Scan for the cell matching the given text and deliver its (X, Y) coordinate at center. 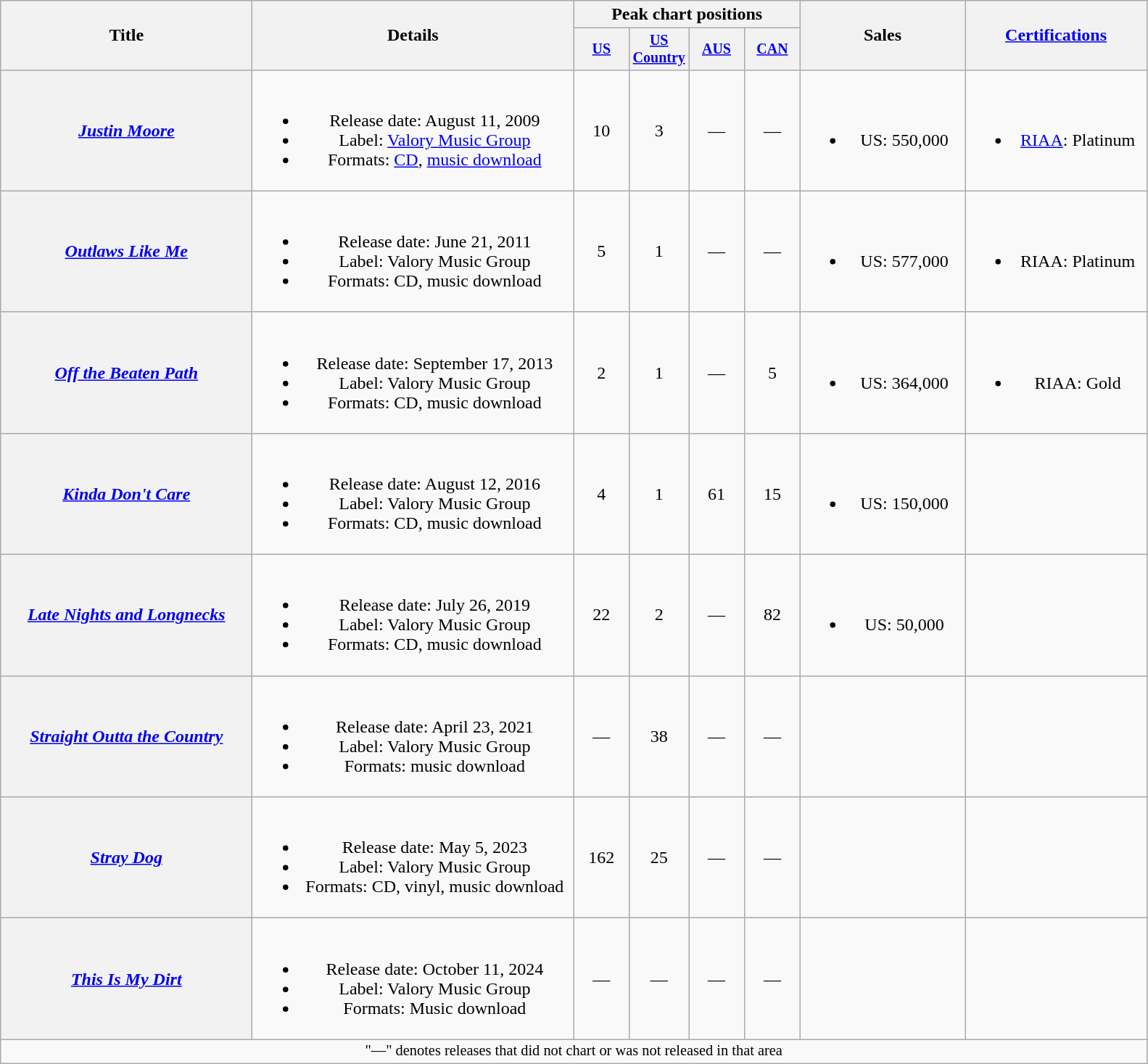
15 (772, 493)
US: 577,000 (882, 251)
Title (126, 36)
This Is My Dirt (126, 979)
Peak chart positions (687, 15)
Outlaws Like Me (126, 251)
4 (602, 493)
Release date: August 12, 2016Label: Valory Music GroupFormats: CD, music download (413, 493)
Details (413, 36)
Release date: June 21, 2011Label: Valory Music GroupFormats: CD, music download (413, 251)
Justin Moore (126, 131)
22 (602, 615)
Release date: July 26, 2019Label: Valory Music GroupFormats: CD, music download (413, 615)
82 (772, 615)
US (602, 49)
Release date: October 11, 2024Label: Valory Music GroupFormats: Music download (413, 979)
Release date: September 17, 2013Label: Valory Music GroupFormats: CD, music download (413, 373)
US: 364,000 (882, 373)
25 (659, 857)
3 (659, 131)
US: 150,000 (882, 493)
Release date: August 11, 2009Label: Valory Music GroupFormats: CD, music download (413, 131)
Certifications (1056, 36)
Sales (882, 36)
162 (602, 857)
Straight Outta the Country (126, 737)
10 (602, 131)
CAN (772, 49)
Release date: April 23, 2021Label: Valory Music GroupFormats: music download (413, 737)
US Country (659, 49)
38 (659, 737)
Stray Dog (126, 857)
US: 550,000 (882, 131)
AUS (717, 49)
"—" denotes releases that did not chart or was not released in that area (574, 1052)
Late Nights and Longnecks (126, 615)
Kinda Don't Care (126, 493)
Release date: May 5, 2023Label: Valory Music GroupFormats: CD, vinyl, music download (413, 857)
RIAA: Gold (1056, 373)
61 (717, 493)
US: 50,000 (882, 615)
Off the Beaten Path (126, 373)
